From the cell containing the given text, extract its center point as (x, y) coordinate. 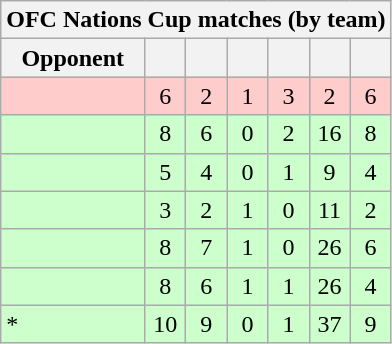
Opponent (73, 58)
16 (330, 134)
7 (206, 248)
5 (166, 172)
OFC Nations Cup matches (by team) (196, 20)
37 (330, 324)
10 (166, 324)
* (73, 324)
11 (330, 210)
